Find where the given text appears and provide that cell's center as (X, Y) coordinate. 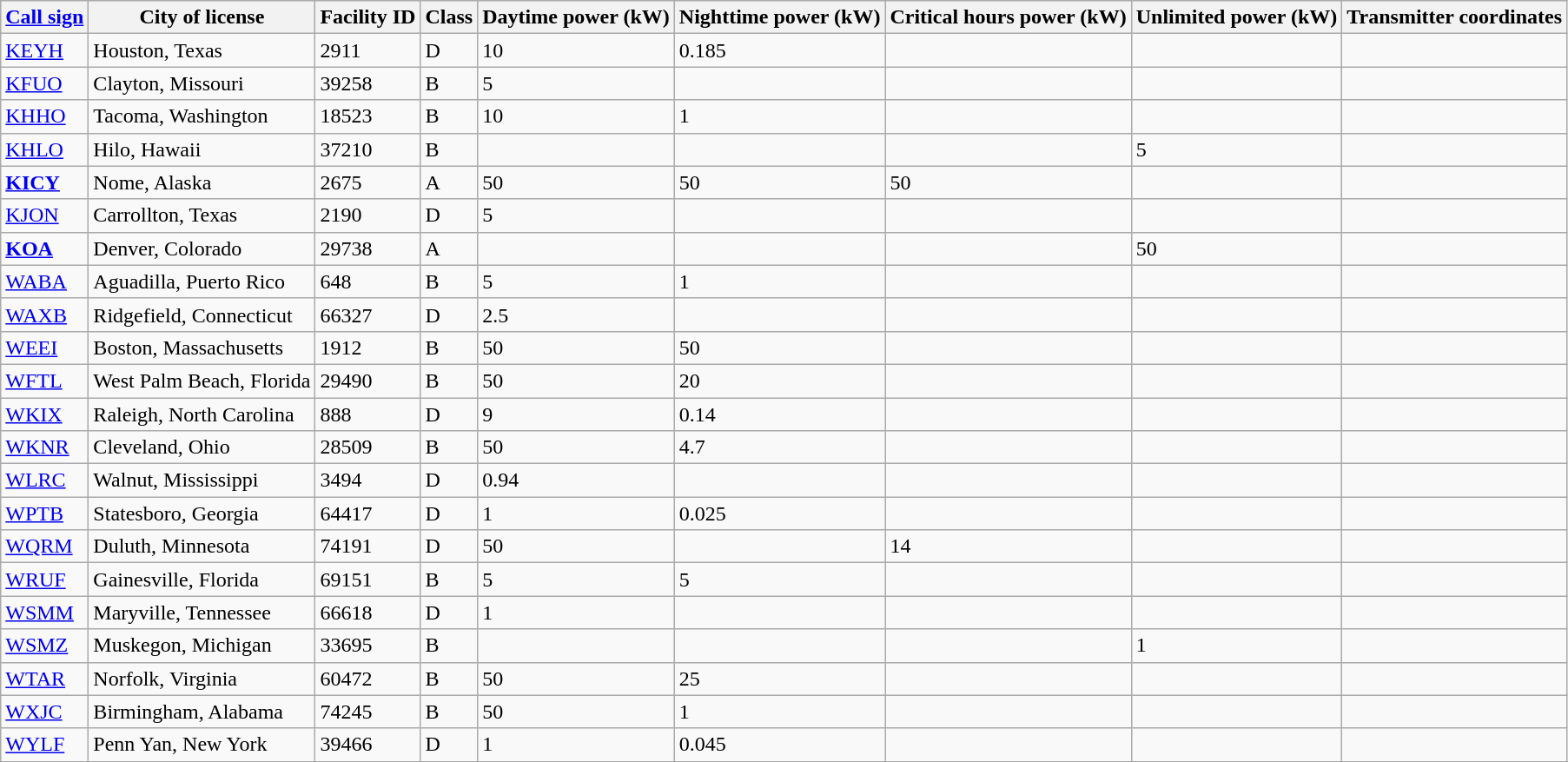
Nome, Alaska (202, 182)
KOA (45, 248)
WQRM (45, 547)
33695 (368, 646)
74245 (368, 712)
74191 (368, 547)
WSMZ (45, 646)
Clayton, Missouri (202, 83)
25 (780, 679)
Critical hours power (kW) (1008, 17)
0.045 (780, 745)
Class (449, 17)
888 (368, 414)
Hilo, Hawaii (202, 149)
WABA (45, 282)
WFTL (45, 381)
Denver, Colorado (202, 248)
Nighttime power (kW) (780, 17)
Maryville, Tennessee (202, 613)
West Palm Beach, Florida (202, 381)
WXJC (45, 712)
20 (780, 381)
WSMM (45, 613)
18523 (368, 116)
WTAR (45, 679)
WRUF (45, 580)
City of license (202, 17)
Aguadilla, Puerto Rico (202, 282)
Raleigh, North Carolina (202, 414)
28509 (368, 447)
Statesboro, Georgia (202, 514)
39258 (368, 83)
64417 (368, 514)
Tacoma, Washington (202, 116)
Transmitter coordinates (1454, 17)
Facility ID (368, 17)
648 (368, 282)
66618 (368, 613)
0.14 (780, 414)
Daytime power (kW) (577, 17)
KEYH (45, 50)
Duluth, Minnesota (202, 547)
29490 (368, 381)
2675 (368, 182)
0.025 (780, 514)
9 (577, 414)
WAXB (45, 315)
0.185 (780, 50)
WEEI (45, 348)
0.94 (577, 480)
Boston, Massachusetts (202, 348)
14 (1008, 547)
2911 (368, 50)
Houston, Texas (202, 50)
KICY (45, 182)
WPTB (45, 514)
Call sign (45, 17)
Gainesville, Florida (202, 580)
66327 (368, 315)
Penn Yan, New York (202, 745)
60472 (368, 679)
Cleveland, Ohio (202, 447)
29738 (368, 248)
37210 (368, 149)
1912 (368, 348)
Birmingham, Alabama (202, 712)
Norfolk, Virginia (202, 679)
2.5 (577, 315)
KHLO (45, 149)
Ridgefield, Connecticut (202, 315)
Unlimited power (kW) (1237, 17)
KFUO (45, 83)
WLRC (45, 480)
69151 (368, 580)
KJON (45, 215)
WYLF (45, 745)
KHHO (45, 116)
Carrollton, Texas (202, 215)
3494 (368, 480)
Muskegon, Michigan (202, 646)
4.7 (780, 447)
Walnut, Mississippi (202, 480)
WKNR (45, 447)
39466 (368, 745)
2190 (368, 215)
WKIX (45, 414)
